Scan for the cell matching the given text and deliver its (x, y) coordinate at center. 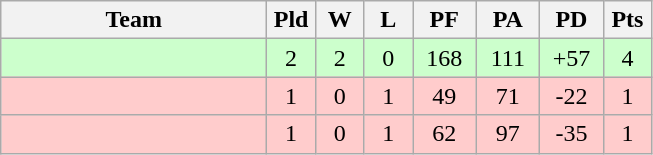
4 (628, 58)
71 (508, 96)
+57 (572, 58)
Team (134, 20)
PF (444, 20)
Pld (292, 20)
111 (508, 58)
49 (444, 96)
L (388, 20)
PD (572, 20)
97 (508, 134)
168 (444, 58)
PA (508, 20)
-35 (572, 134)
W (340, 20)
62 (444, 134)
Pts (628, 20)
-22 (572, 96)
